Output the [X, Y] coordinate of the center of the cell containing the given text.  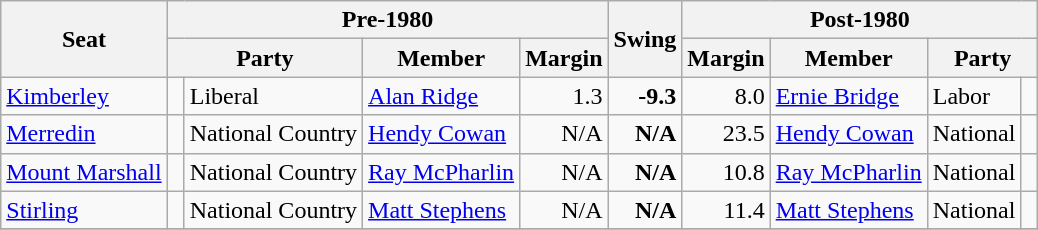
Merredin [84, 134]
Swing [645, 39]
11.4 [726, 210]
Mount Marshall [84, 172]
-9.3 [645, 96]
Labor [974, 96]
Kimberley [84, 96]
1.3 [564, 96]
8.0 [726, 96]
Liberal [273, 96]
Ernie Bridge [848, 96]
Pre-1980 [388, 20]
10.8 [726, 172]
Post-1980 [860, 20]
23.5 [726, 134]
Alan Ridge [442, 96]
Stirling [84, 210]
Seat [84, 39]
